Find where the given text appears and provide that cell's center as [X, Y] coordinate. 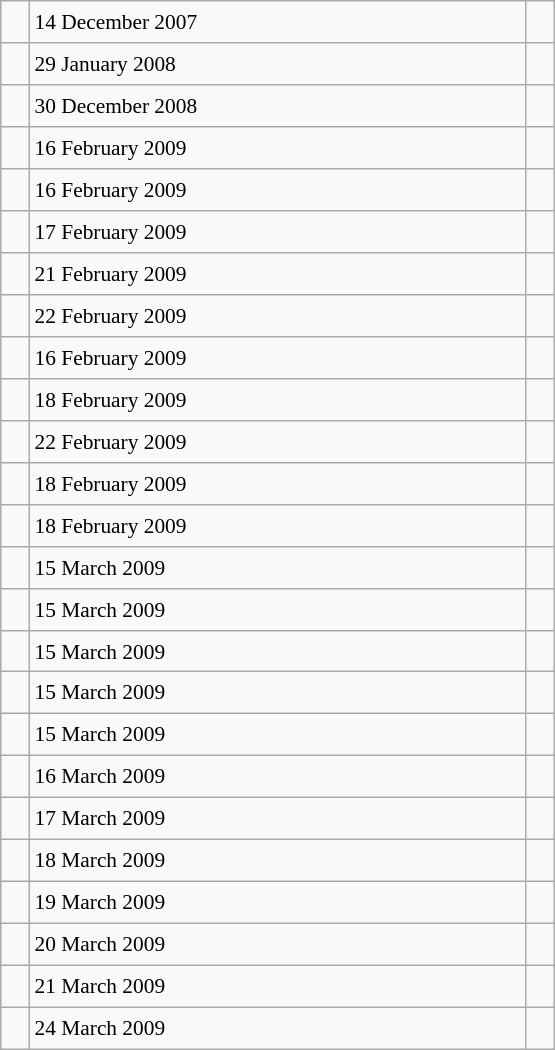
21 March 2009 [278, 986]
14 December 2007 [278, 22]
30 December 2008 [278, 106]
29 January 2008 [278, 64]
17 March 2009 [278, 819]
24 March 2009 [278, 1028]
20 March 2009 [278, 945]
17 February 2009 [278, 232]
16 March 2009 [278, 777]
19 March 2009 [278, 903]
18 March 2009 [278, 861]
21 February 2009 [278, 274]
